Provide the (X, Y) coordinate of the cell's center where the given text is located.  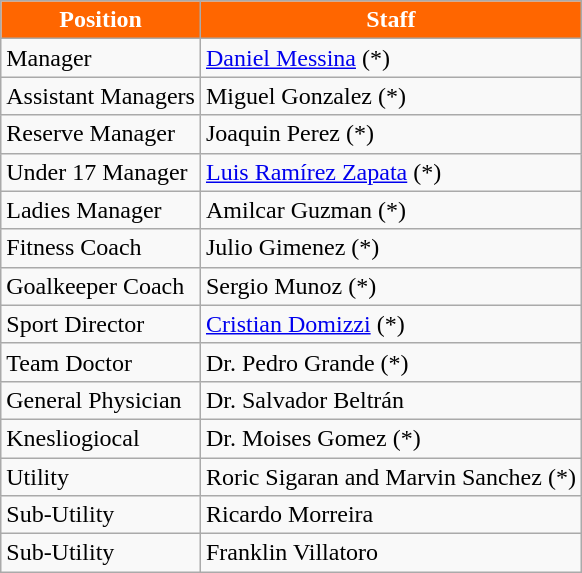
Joaquin Perez (*) (390, 134)
Dr. Moises Gomez (*) (390, 438)
Reserve Manager (101, 134)
Fitness Coach (101, 248)
Daniel Messina (*) (390, 58)
Sport Director (101, 324)
Sergio Munoz (*) (390, 286)
Knesliogiocal (101, 438)
Ladies Manager (101, 210)
Dr. Pedro Grande (*) (390, 362)
Dr. Salvador Beltrán (390, 400)
Goalkeeper Coach (101, 286)
Julio Gimenez (*) (390, 248)
General Physician (101, 400)
Position (101, 20)
Team Doctor (101, 362)
Staff (390, 20)
Amilcar Guzman (*) (390, 210)
Assistant Managers (101, 96)
Utility (101, 477)
Roric Sigaran and Marvin Sanchez (*) (390, 477)
Miguel Gonzalez (*) (390, 96)
Under 17 Manager (101, 172)
Cristian Domizzi (*) (390, 324)
Luis Ramírez Zapata (*) (390, 172)
Ricardo Morreira (390, 515)
Franklin Villatoro (390, 553)
Manager (101, 58)
